Output the (X, Y) coordinate of the center of the cell containing the given text.  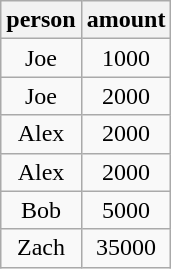
1000 (126, 58)
5000 (126, 210)
35000 (126, 248)
person (41, 20)
Bob (41, 210)
Zach (41, 248)
amount (126, 20)
